Find where the given text appears and provide that cell's center as [x, y] coordinate. 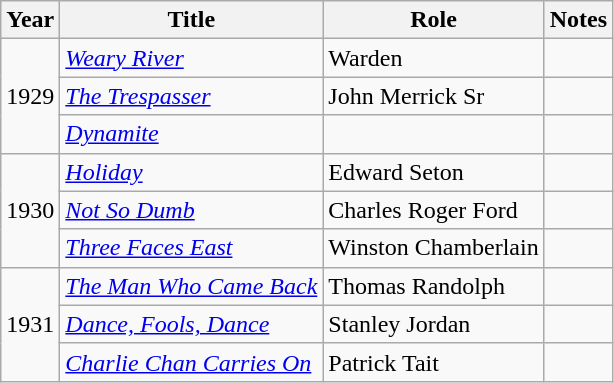
1929 [30, 96]
1930 [30, 210]
The Trespasser [192, 96]
Three Faces East [192, 248]
John Merrick Sr [434, 96]
Patrick Tait [434, 362]
Charlie Chan Carries On [192, 362]
Title [192, 20]
Role [434, 20]
Not So Dumb [192, 210]
Year [30, 20]
1931 [30, 324]
Dynamite [192, 134]
Weary River [192, 58]
Holiday [192, 172]
Dance, Fools, Dance [192, 324]
Warden [434, 58]
Notes [578, 20]
Winston Chamberlain [434, 248]
Charles Roger Ford [434, 210]
Edward Seton [434, 172]
The Man Who Came Back [192, 286]
Stanley Jordan [434, 324]
Thomas Randolph [434, 286]
